Provide the [x, y] coordinate of the cell's center where the given text is located.  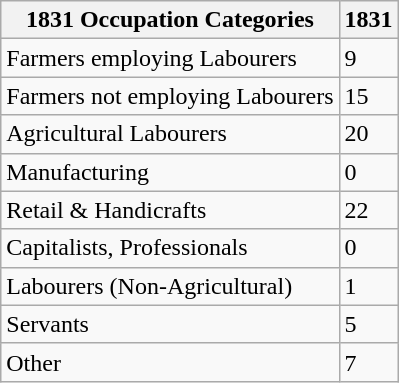
Agricultural Labourers [170, 134]
Farmers employing Labourers [170, 58]
Servants [170, 324]
Other [170, 362]
15 [368, 96]
Manufacturing [170, 172]
Labourers (Non-Agricultural) [170, 286]
Retail & Handicrafts [170, 210]
9 [368, 58]
1831 [368, 20]
5 [368, 324]
1 [368, 286]
20 [368, 134]
22 [368, 210]
1831 Occupation Categories [170, 20]
Capitalists, Professionals [170, 248]
7 [368, 362]
Farmers not employing Labourers [170, 96]
